Determine the (X, Y) coordinate at the center of the cell enclosing the given text.  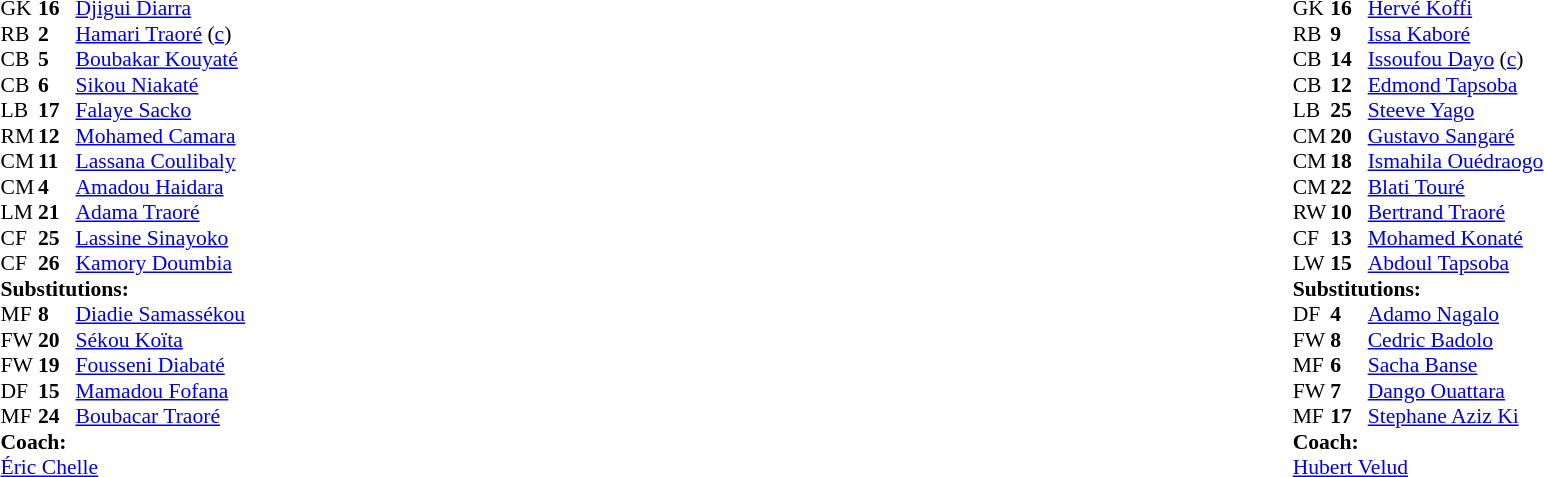
Lassine Sinayoko (161, 238)
Fousseni Diabaté (161, 365)
Boubakar Kouyaté (161, 59)
Issoufou Dayo (c) (1456, 59)
RM (19, 136)
Blati Touré (1456, 187)
Mohamed Camara (161, 136)
Sékou Koïta (161, 340)
Adamo Nagalo (1456, 315)
2 (57, 34)
Edmond Tapsoba (1456, 85)
11 (57, 161)
24 (57, 417)
Falaye Sacko (161, 111)
18 (1349, 161)
Boubacar Traoré (161, 417)
Sacha Banse (1456, 365)
Mamadou Fofana (161, 391)
Dango Ouattara (1456, 391)
Kamory Doumbia (161, 263)
Hamari Traoré (c) (161, 34)
Abdoul Tapsoba (1456, 263)
7 (1349, 391)
19 (57, 365)
RW (1312, 213)
21 (57, 213)
Steeve Yago (1456, 111)
Gustavo Sangaré (1456, 136)
22 (1349, 187)
Stephane Aziz Ki (1456, 417)
Amadou Haidara (161, 187)
9 (1349, 34)
26 (57, 263)
10 (1349, 213)
14 (1349, 59)
Mohamed Konaté (1456, 238)
13 (1349, 238)
LM (19, 213)
Sikou Niakaté (161, 85)
Lassana Coulibaly (161, 161)
Cedric Badolo (1456, 340)
Diadie Samassékou (161, 315)
Adama Traoré (161, 213)
Issa Kaboré (1456, 34)
5 (57, 59)
Ismahila Ouédraogo (1456, 161)
Bertrand Traoré (1456, 213)
LW (1312, 263)
